Extract the (x, y) coordinate from the center of the cell holding the provided text.  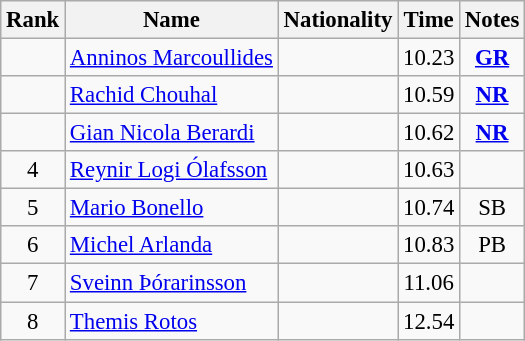
Michel Arlanda (172, 245)
Rachid Chouhal (172, 95)
10.23 (429, 58)
10.83 (429, 245)
SB (492, 208)
Time (429, 20)
12.54 (429, 321)
Themis Rotos (172, 321)
11.06 (429, 283)
10.63 (429, 170)
Gian Nicola Berardi (172, 133)
4 (33, 170)
GR (492, 58)
7 (33, 283)
Sveinn Þórarinsson (172, 283)
6 (33, 245)
8 (33, 321)
PB (492, 245)
5 (33, 208)
10.59 (429, 95)
Name (172, 20)
Notes (492, 20)
10.62 (429, 133)
Nationality (338, 20)
Anninos Marcoullides (172, 58)
Rank (33, 20)
Reynir Logi Ólafsson (172, 170)
10.74 (429, 208)
Mario Bonello (172, 208)
